Determine the [X, Y] coordinate at the center of the cell enclosing the given text.  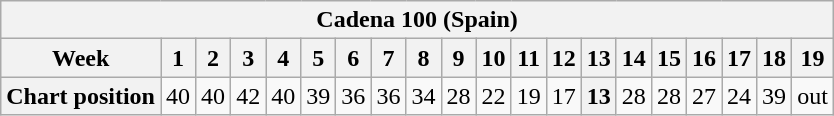
24 [740, 96]
8 [424, 58]
6 [354, 58]
9 [458, 58]
11 [528, 58]
10 [494, 58]
Cadena 100 (Spain) [418, 20]
42 [248, 96]
3 [248, 58]
16 [704, 58]
out [813, 96]
15 [668, 58]
12 [564, 58]
22 [494, 96]
18 [774, 58]
14 [634, 58]
7 [388, 58]
1 [178, 58]
Chart position [81, 96]
4 [284, 58]
34 [424, 96]
Week [81, 58]
27 [704, 96]
5 [318, 58]
2 [214, 58]
